Capture the cell that displays the provided text and extract its (x, y) central coordinate. 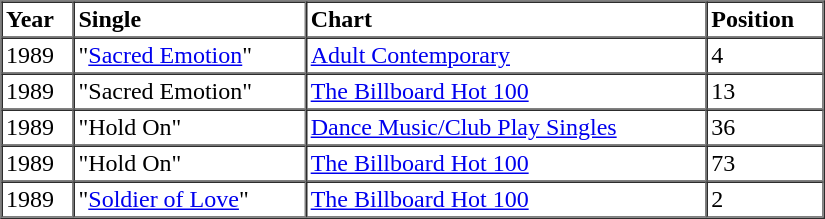
13 (766, 92)
36 (766, 128)
2 (766, 200)
Single (190, 20)
"Soldier of Love" (190, 200)
Adult Contemporary (506, 56)
Chart (506, 20)
Position (766, 20)
4 (766, 56)
Year (38, 20)
73 (766, 164)
Dance Music/Club Play Singles (506, 128)
